Scan for the cell matching the given text and deliver its (X, Y) coordinate at center. 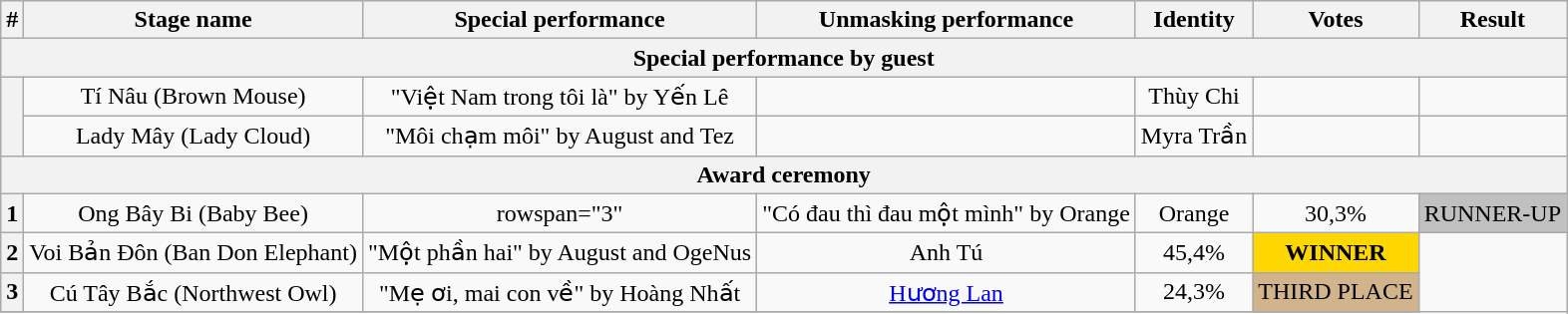
24,3% (1193, 292)
"Một phần hai" by August and OgeNus (559, 253)
Identity (1193, 20)
Unmasking performance (947, 20)
"Mẹ ơi, mai con về" by Hoàng Nhất (559, 292)
"Môi chạm môi" by August and Tez (559, 136)
"Có đau thì đau một mình" by Orange (947, 213)
rowspan="3" (559, 213)
Myra Trần (1193, 136)
3 (12, 292)
Ong Bây Bi (Baby Bee) (194, 213)
45,4% (1193, 253)
Award ceremony (784, 174)
Tí Nâu (Brown Mouse) (194, 97)
Result (1492, 20)
Special performance by guest (784, 58)
1 (12, 213)
Hương Lan (947, 292)
2 (12, 253)
Cú Tây Bắc (Northwest Owl) (194, 292)
Anh Tú (947, 253)
THIRD PLACE (1336, 292)
Thùy Chi (1193, 97)
Special performance (559, 20)
Orange (1193, 213)
RUNNER-UP (1492, 213)
30,3% (1336, 213)
# (12, 20)
Votes (1336, 20)
Stage name (194, 20)
"Việt Nam trong tôi là" by Yến Lê (559, 97)
Voi Bản Đôn (Ban Don Elephant) (194, 253)
Lady Mây (Lady Cloud) (194, 136)
WINNER (1336, 253)
